Detect which cell encompasses the target text, then output its (X, Y) center coordinate. 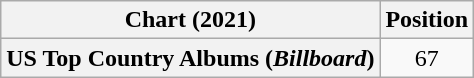
Chart (2021) (190, 20)
Position (427, 20)
US Top Country Albums (Billboard) (190, 58)
67 (427, 58)
